Pinpoint the cell where the given text exists, returning its [x, y] midpoint coordinate. 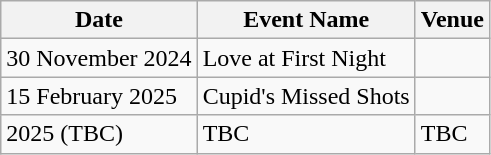
Date [99, 20]
Love at First Night [306, 58]
Venue [452, 20]
2025 (TBC) [99, 134]
Cupid's Missed Shots [306, 96]
15 February 2025 [99, 96]
30 November 2024 [99, 58]
Event Name [306, 20]
